Pinpoint the cell where the given text exists, returning its (X, Y) midpoint coordinate. 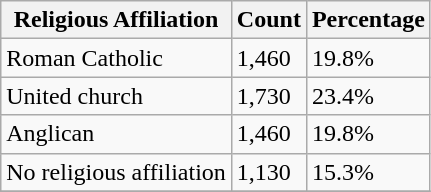
15.3% (368, 172)
Anglican (116, 134)
No religious affiliation (116, 172)
Count (268, 20)
1,130 (268, 172)
Religious Affiliation (116, 20)
Percentage (368, 20)
Roman Catholic (116, 58)
23.4% (368, 96)
United church (116, 96)
1,730 (268, 96)
